Pinpoint the cell where the given text exists, returning its (x, y) midpoint coordinate. 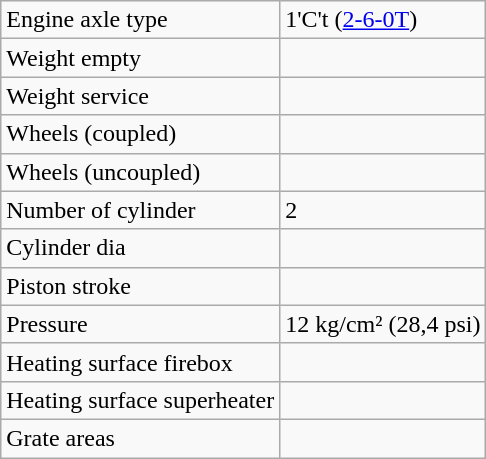
Engine axle type (140, 20)
2 (383, 210)
Piston stroke (140, 286)
Grate areas (140, 438)
1'C't (2-6-0T) (383, 20)
Pressure (140, 324)
Heating surface firebox (140, 362)
12 kg/cm² (28,4 psi) (383, 324)
Cylinder dia (140, 248)
Wheels (uncoupled) (140, 172)
Wheels (coupled) (140, 134)
Weight service (140, 96)
Heating surface superheater (140, 400)
Number of cylinder (140, 210)
Weight empty (140, 58)
